Locate the cell with the specified text and output its [x, y] center coordinate. 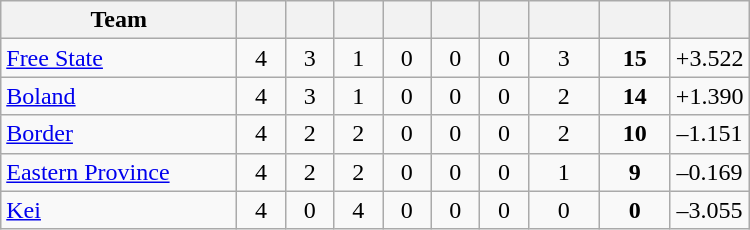
–3.055 [710, 210]
Team [119, 20]
14 [634, 96]
+3.522 [710, 58]
15 [634, 58]
–0.169 [710, 172]
Free State [119, 58]
Eastern Province [119, 172]
Kei [119, 210]
+1.390 [710, 96]
9 [634, 172]
–1.151 [710, 134]
10 [634, 134]
Boland [119, 96]
Border [119, 134]
